Detect which cell encompasses the target text, then output its [X, Y] center coordinate. 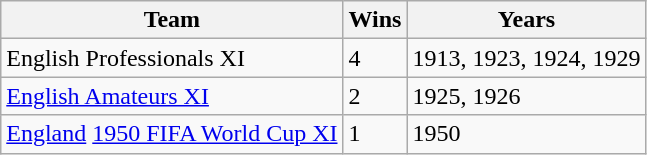
Wins [375, 20]
Years [526, 20]
4 [375, 58]
2 [375, 96]
Team [172, 20]
1913, 1923, 1924, 1929 [526, 58]
England 1950 FIFA World Cup XI [172, 134]
1925, 1926 [526, 96]
English Professionals XI [172, 58]
1 [375, 134]
1950 [526, 134]
English Amateurs XI [172, 96]
